From the cell containing the given text, extract its center point as (x, y) coordinate. 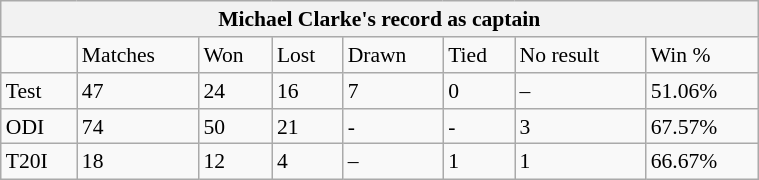
50 (235, 126)
T20I (39, 162)
Won (235, 55)
4 (308, 162)
24 (235, 91)
No result (580, 55)
ODI (39, 126)
Test (39, 91)
Drawn (394, 55)
Michael Clarke's record as captain (380, 19)
7 (394, 91)
Matches (138, 55)
21 (308, 126)
0 (478, 91)
Tied (478, 55)
12 (235, 162)
66.67% (702, 162)
67.57% (702, 126)
74 (138, 126)
Win % (702, 55)
18 (138, 162)
3 (580, 126)
16 (308, 91)
51.06% (702, 91)
Lost (308, 55)
47 (138, 91)
